Output the [x, y] coordinate of the center of the cell containing the given text.  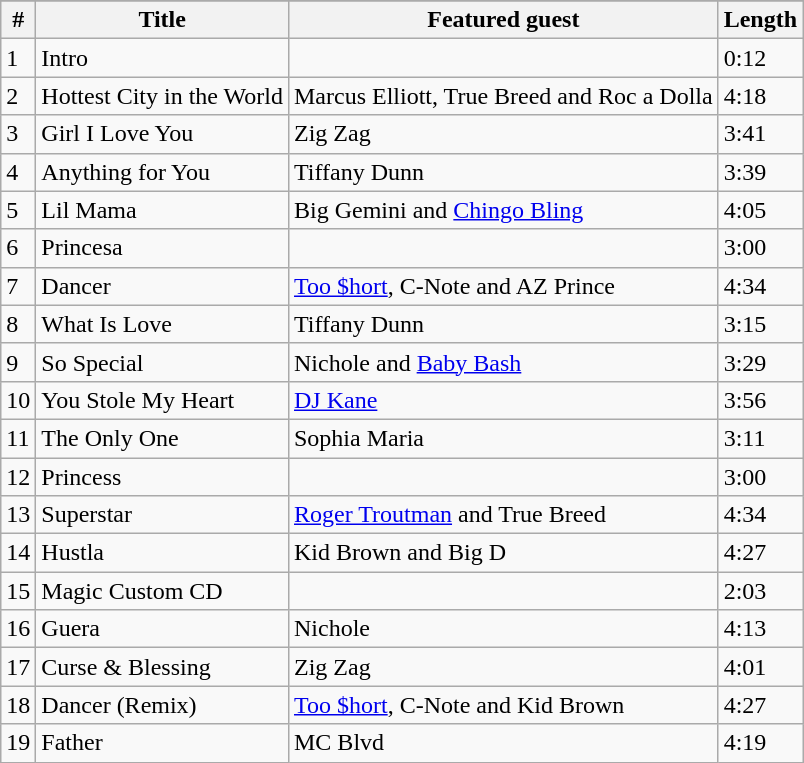
13 [18, 515]
10 [18, 400]
Princess [162, 477]
Big Gemini and Chingo Bling [503, 210]
3:41 [760, 134]
7 [18, 286]
3:39 [760, 172]
You Stole My Heart [162, 400]
1 [18, 58]
Marcus Elliott, True Breed and Roc a Dolla [503, 96]
Princesa [162, 248]
Kid Brown and Big D [503, 553]
2 [18, 96]
3:29 [760, 362]
Featured guest [503, 20]
Roger Troutman and True Breed [503, 515]
3:15 [760, 324]
Intro [162, 58]
12 [18, 477]
MC Blvd [503, 743]
Lil Mama [162, 210]
5 [18, 210]
Hustla [162, 553]
4:13 [760, 629]
Length [760, 20]
Superstar [162, 515]
8 [18, 324]
So Special [162, 362]
11 [18, 438]
4:01 [760, 667]
What Is Love [162, 324]
Nichole and Baby Bash [503, 362]
Title [162, 20]
3 [18, 134]
16 [18, 629]
Magic Custom CD [162, 591]
Nichole [503, 629]
Guera [162, 629]
6 [18, 248]
3:11 [760, 438]
4 [18, 172]
Sophia Maria [503, 438]
9 [18, 362]
18 [18, 705]
# [18, 20]
The Only One [162, 438]
Hottest City in the World [162, 96]
4:19 [760, 743]
17 [18, 667]
Father [162, 743]
15 [18, 591]
3:56 [760, 400]
Girl I Love You [162, 134]
14 [18, 553]
Dancer (Remix) [162, 705]
Too $hort, C-Note and AZ Prince [503, 286]
4:18 [760, 96]
4:05 [760, 210]
2:03 [760, 591]
19 [18, 743]
Too $hort, C-Note and Kid Brown [503, 705]
Anything for You [162, 172]
Curse & Blessing [162, 667]
DJ Kane [503, 400]
Dancer [162, 286]
0:12 [760, 58]
